Pinpoint the cell where the given text exists, returning its (X, Y) midpoint coordinate. 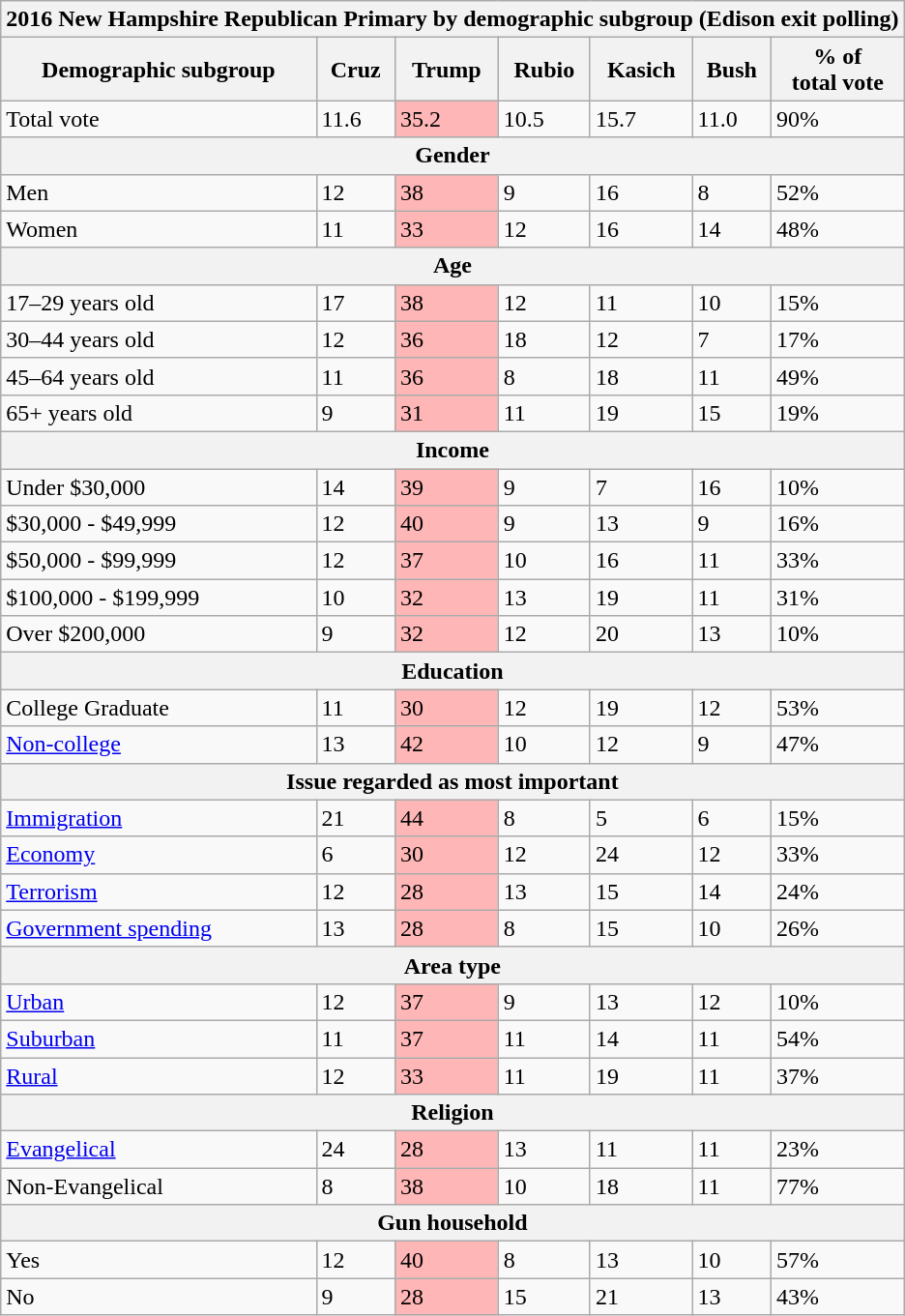
11.0 (732, 119)
45–64 years old (159, 376)
College Graduate (159, 708)
53% (837, 708)
31% (837, 598)
Economy (159, 855)
16% (837, 524)
Non-Evangelical (159, 1186)
Non-college (159, 745)
% oftotal vote (837, 70)
Income (452, 450)
17 (356, 303)
30–44 years old (159, 339)
Immigration (159, 818)
19% (837, 413)
Bush (732, 70)
Age (452, 266)
10.5 (543, 119)
54% (837, 1038)
Women (159, 229)
52% (837, 192)
$100,000 - $199,999 (159, 598)
37% (837, 1076)
44 (447, 818)
$30,000 - $49,999 (159, 524)
Total vote (159, 119)
90% (837, 119)
Trump (447, 70)
Men (159, 192)
17–29 years old (159, 303)
Rubio (543, 70)
48% (837, 229)
39 (447, 486)
Suburban (159, 1038)
Education (452, 671)
$50,000 - $99,999 (159, 561)
Gun household (452, 1223)
42 (447, 745)
2016 New Hampshire Republican Primary by demographic subgroup (Edison exit polling) (452, 19)
11.6 (356, 119)
Religion (452, 1113)
24% (837, 892)
47% (837, 745)
Issue regarded as most important (452, 781)
Under $30,000 (159, 486)
Over $200,000 (159, 634)
Government spending (159, 928)
17% (837, 339)
Urban (159, 1002)
Evangelical (159, 1150)
20 (641, 634)
Yes (159, 1260)
23% (837, 1150)
Rural (159, 1076)
No (159, 1297)
15.7 (641, 119)
Area type (452, 965)
Gender (452, 156)
Cruz (356, 70)
Kasich (641, 70)
31 (447, 413)
Demographic subgroup (159, 70)
26% (837, 928)
57% (837, 1260)
77% (837, 1186)
49% (837, 376)
35.2 (447, 119)
43% (837, 1297)
Terrorism (159, 892)
65+ years old (159, 413)
5 (641, 818)
